Find where the given text appears and provide that cell's center as [X, Y] coordinate. 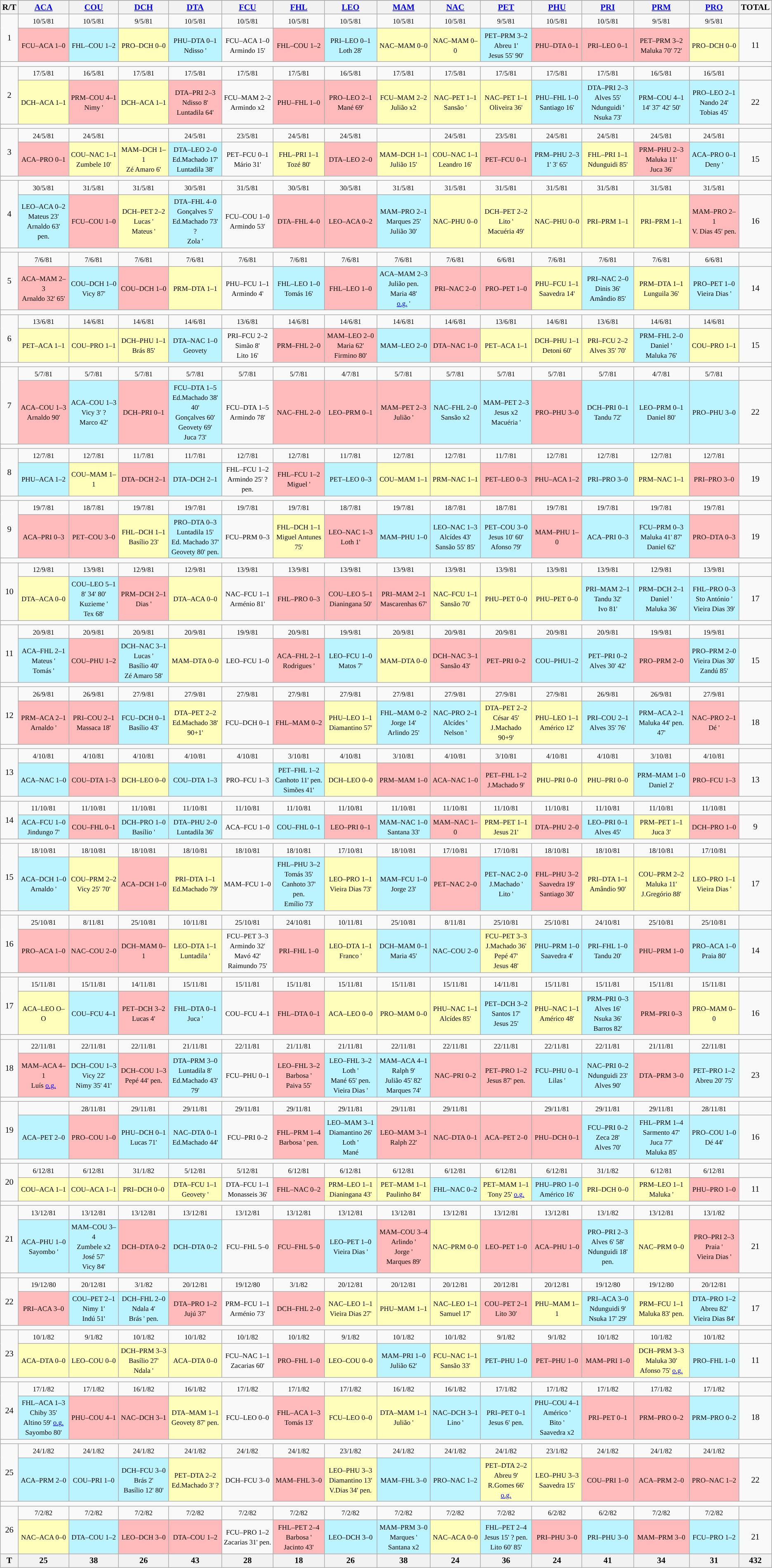
MAM–DCH 1–1Zé Amaro 6' [144, 159]
PHU–NAC 1–1Alcídes 85' [455, 1013]
DTA–PRM 3–0 [661, 1075]
FCU–COU 1–0Armindo 53' [247, 221]
LEO–PRO 1–1Vieira Dias ' [714, 884]
FCU–PRO 1–2 [714, 1537]
DTA–FCU 1–1Monasseis 36' [247, 1189]
DCH–NAC 3–1Lucas 'Basílio 40'Zé Amaro 58' [144, 661]
COU–NAC 1–1Zumbele 10' [94, 159]
NAC–LEO 1–1Samuel 17' [455, 1308]
43 [195, 1561]
FCU–PET 3–3Armindo 32'Mavó 42'Raimundo 75' [247, 951]
PRM–PHU 2–3 1' 3' 65' [557, 159]
FHL–PRM 1–4Sarmento 47'Juca 77'Maluka 85' [661, 1137]
DTA–FCU 1–1Geovety ' [195, 1189]
DCH–COU 1–3Vicy 22'Nimy 35' 41' [94, 1075]
PRO–COU 1–0 [94, 1137]
DCH [144, 7]
DCH–FHL 2–0 [299, 1308]
NAC–FHL 2–0 [299, 412]
ACA–PHU 1–0 [557, 1247]
PRI–DTA 1–1Amândio 90' [608, 884]
NAC–PET 1–1Sansão ' [455, 102]
PRI–LEO 0–1 [608, 45]
DTA–PRM 3–0Luntadila 8'Ed.Machado 43' 79' [195, 1075]
COU–DCH 1–0 [144, 288]
COU–PET 2–1Nimy 1'Indú 51' [94, 1308]
COU–LEO 5–1Dianingana 50' [351, 598]
FHL–DCH 1–1Miguel Antunes 75' [299, 536]
36 [506, 1561]
DCH–FHL 2–0Ndala 4'Brás ' pen. [144, 1308]
FHL–PET 2–4Jesus 15' ? pen.Lito 60' 85' [506, 1537]
FHL–PHU 3–2Tomás 35'Canhoto 37' pen.Emílio 73' [299, 884]
PET–FHL 1–2J.Machado 9' [506, 780]
NAC–DTA 0–1 [455, 1137]
PRI–DTA 1–1Ed.Machado 79' [195, 884]
PRI–MAM 2–1Tandu 32'Ivo 81' [608, 598]
DCH–PET 2–2Lucas 'Mateus ' [144, 221]
12 [9, 716]
FHL–PET 2–4Barbosa 'Jacinto 43' [299, 1537]
PRM–COU 4–1 14' 37' 42' 50' [661, 102]
DTA–PRI 2–3Alves 55'Ndunguidi 'Nsuka 73' [608, 102]
LEO–PHU 3–3Saavedra 15' [557, 1480]
PRO–PET 1–0Vieira Dias ' [714, 288]
LEO–MAM 3–1Ralph 22' [404, 1137]
NAC–PET 1–1Oliveira 36' [506, 102]
NAC–FHL 2–0Sansão x2 [455, 412]
28 [247, 1561]
PET–DTA 2–2Ed.Machado 3' ? [195, 1480]
FHL–LEO 1–0 [351, 288]
MAM–COU 3–4Arlindo 'Jorge 'Marques 89' [404, 1247]
LEO–FCU 1–0 [247, 661]
PET–DCH 3–2Santos 17'Jesus 25' [506, 1013]
DTA–NAC 1–0Geovety [195, 345]
PET–DCH 3–2Lucas 4' [144, 1013]
PHU [557, 7]
LEO–PRI 0–1Alves 45' [608, 827]
LEO–FCU 1–0Matos 7' [351, 661]
PRI–FHL 1–0 [299, 951]
DCH–FCU 3–0 [247, 1480]
DCH–MAM 0–1 [144, 951]
PRM–FHL 2–0 [299, 345]
NAC–PRI 0–2Ndunguidi 23'Alves 90' [608, 1075]
LEO–PHU 3–3Diamantino 13'V.Dias 34' pen. [351, 1480]
NAC–DTA 0–1Ed.Machado 44' [195, 1137]
FCU–ACA 1–0Armindo 15' [247, 45]
FCU–ACA 1–0 [43, 45]
LEO–NAC 1–3Alcídes 43'Sansão 55' 85' [455, 536]
ACA–PHU 1–0Sayombo ' [43, 1247]
MAM–ACA 4–1Luís o.g. [43, 1075]
FHL–PRI 1–1Tozé 80' [299, 159]
PHU–DTA 0–1 [557, 45]
PRI [608, 7]
LEO–PET 1–0Vieira Dias ' [351, 1247]
PRI–COU 2–1Massaca 18' [94, 723]
6 [9, 338]
PET–FCU 0–1 [506, 159]
DTA–NAC 1–0 [455, 345]
DCH–PRO 1–0Basílio ' [144, 827]
FCU–PRM 0–3 [247, 536]
DTA–FHL 4–0Gonçalves 5'Ed.Machado 73' ?Zola ' [195, 221]
PET–PRM 3–2Maluka 70' 72' [661, 45]
COU–PRM 2–2Maluka 11'J.Gregório 88' [661, 884]
MAM–COU 3–4Zumbele x2José 57'Vicy 84' [94, 1247]
FCU–PRI 0–2 [247, 1137]
DCH–PRM 3–3Maluka 30'Afonso 75' o.g. [661, 1360]
7 [9, 405]
PRI–ACA 3–0 [43, 1308]
COU–PHU 1–2 [94, 661]
LEO–PRO 1–1Vieira Dias 73' [351, 884]
PRO–PRM 2–0 [661, 661]
FCU–NAC 1–1Sansão 33' [455, 1360]
PRM–LEO 1–1Maluka ' [661, 1189]
COU–LEO 5–1 8' 34' 80'Kuzieme 'Tex 68' [94, 598]
DTA [195, 7]
ACA–MAM 2–3Arnaldo 32' 65' [43, 288]
PHU–NAC 1–1Américo 48' [557, 1013]
DCH–PRI 0–1 [144, 412]
PHU–FHL 1–0 [299, 102]
DTA–MAM 1–1Julião ' [404, 1418]
PRM–PET 1–1Juca 3' [661, 827]
PRI–FCU 2–2Simão 8'Lito 16' [247, 345]
LEO [351, 7]
FHL–DTA 0–1Juca ' [195, 1013]
NAC–DCH 3–1 [144, 1418]
DCH–PRO 1–0 [714, 827]
PHU–PRO 1–0Américo 16' [557, 1189]
FCU–PRO 1–2Zacarias 31' pen. [247, 1537]
PET–NAC 2–0J.Machado 'Lito ' [506, 884]
DTA–LEO 2–0 [351, 159]
PET–COU 3–0 [94, 536]
NAC–PRO 2–1Dé ' [714, 723]
PET–PRI 0–2Alves 30' 42' [608, 661]
ACA–LEO O–O [43, 1013]
ACA–LEO 0–0 [351, 1013]
1 [9, 38]
LEO–ACA 0–2Mateus 23'Arnaldo 63' pen. [43, 221]
MAM–FCU 1–0 [247, 884]
MAM–NAC 1–0Santana 33' [404, 827]
DTA–PET 2–2César 45'J.Machado 90+9' [506, 723]
PRM–DCH 2–1Dias ' [144, 598]
FHL–FCU 1–2Armindo 25' ? pen. [247, 479]
PET [506, 7]
PHU–LEO 1–1Américo 12' [557, 723]
DCH–FCU 3–0Brás 2'Basílio 12' 80' [144, 1480]
PHU–COU 4–1 [94, 1418]
PRM–DCH 2–1Daniel 'Maluka 36' [661, 598]
NAC–PRI 0–2 [455, 1075]
PHU–FCU 1–1Armindo 4' [247, 288]
PHU–DCH 0–1Lucas 71' [144, 1137]
PHU–FHL 1–0Santiago 16' [557, 102]
PRI–FCU 2–2Alves 35' 70' [608, 345]
PHU–DTA 0–1Ndisso ' [195, 45]
LEO–PRM 0–1 [351, 412]
FHL–MAM 0–2Jorge 14'Arlindo 25' [404, 723]
LEO–PRM 0–1Daniel 80' [661, 412]
FCU–NAC 1–1Zacarias 60' [247, 1360]
PRM–PET 1–1Jesus 21' [506, 827]
COU–NAC 1–1Leandro 16' [455, 159]
R/T [9, 7]
FHL–PRM 1–4Barbosa ' pen. [299, 1137]
PRO–ACA 1–0Praia 80' [714, 951]
PRO–COU 1–0Dé 44' [714, 1137]
FHL–PHU 3–2Saavedra 19'Santiago 30' [557, 884]
PET–COU 3–0Jesus 10' 60'Afonso 79' [506, 536]
LEO–DTA 1–1Luntadila ' [195, 951]
PRM–FCU 1–1Maluka 83' pen. [661, 1308]
PRM–PHU 2–3Maluka 11'Juca 36' [661, 159]
10 [9, 592]
PRM [661, 7]
ACA–FCU 1–0 [247, 827]
DCH–COU 1–3Pepé 44' pen. [144, 1075]
MAM–PRI 1–0 [608, 1360]
PRO–PRM 2–0Vieira Dias 30'Zandú 85' [714, 661]
FCU–DTA 1–5Armindo 78' [247, 412]
LEO–FHL 3–2Barbosa 'Paiva 55' [299, 1075]
FHL–ACA 1–3Chiby 35'Altino 59' o.g.Sayombo 80' [43, 1418]
NAC [455, 7]
PET–FHL 1–2Canhoto 11' pen.Simões 41' [299, 780]
PRM–PRI 0–3 [661, 1013]
PRI–PET 0–1 [608, 1418]
FCU–DTA 1–5Ed.Machado 38' 40'Gonçalves 60'Geovety 69'Juca 73' [195, 412]
MAM–NAC 1–0 [455, 827]
PRO–ACA 1–0 [43, 951]
LEO–DTA 1–1Franco ' [351, 951]
NAC–FCU 1–1Sansão 70' [455, 598]
NAC–LEO 1–1Vieira Dias 27' [351, 1308]
COU [94, 7]
FHL [299, 7]
DCH–PRI 0–1Tandu 72' [608, 412]
PET–NAC 2–0 [455, 884]
FCU–PHU 0–1Lilas ' [557, 1075]
NAC–PRO 2–1Alcídes 'Nelson ' [455, 723]
PHU–PRM 1–0 [661, 951]
FCU–MAM 2–2Julião x2 [404, 102]
PRO–LEO 2–1Nando 24'Tobias 45' [714, 102]
ACA–COU 1–3Vicy 3' ?Marco 42' [94, 412]
FHL–PRO 0–3Sto António 'Vieira Dias 39' [714, 598]
FCU–MAM 2–2Armindo x2 [247, 102]
DCH–NAC 3–1Sansão 43' [455, 661]
NAC–DCH 3–1Lino ' [455, 1418]
31 [714, 1561]
COU–PET 2–1Lito 30' [506, 1308]
PET–PRO 1–2Abreu 20' 75' [714, 1075]
FCU–DCH 0–1Basílio 43' [144, 723]
3 [9, 152]
FCU [247, 7]
PHU–DCH 0–1 [557, 1137]
COU–DCH 1–0Vicy 87' [94, 288]
PRI–MAM 2–1Mascarenhas 67' [404, 598]
DTA–PRO 1–2Jujú 37' [195, 1308]
DTA–PRI 2–3Ndisso 8'Luntadila 64' [195, 102]
2 [9, 95]
ACA–DCH 1–0Arnaldo ' [43, 884]
FHL–PRO 0–3 [299, 598]
FCU–PHU 0–1 [247, 1075]
MAM–LEO 2–0 [404, 345]
ACA–MAM 2–3Julião pen.Maria 48'o.g. ' [404, 288]
PET–MAM 1–1Paulinho 84' [404, 1189]
PRO–PRI 2–3Alves 6' 58'Ndunguidi 18' pen. [608, 1247]
ACA–FHL 2–1Mateus 'Tomás ' [43, 661]
PRM–ACA 2–1Arnaldo ' [43, 723]
PRI–ACA 3–0Ndunguidi 9'Nsuka 17' 29' [608, 1308]
PRO–LEO 2–1Mané 69' [351, 102]
NAC–FCU 1–1Arménio 81' [247, 598]
PRM–MAM 1–0 [404, 780]
DCH–PHU 1–1Detoni 60' [557, 345]
PHU–COU 4–1Américo 'Bito 'Saavedra x2 [557, 1418]
PET–PRO 1–2Jesus 87' pen. [506, 1075]
PRI–NAC 2–0 [455, 288]
PRI–FHL 1–0Tandu 20' [608, 951]
T [9, 1561]
MAM–FCU 1–0Jorge 23' [404, 884]
PRM–DTA 1–1 [195, 288]
TOTAL [756, 7]
4 [9, 215]
PRM–MAM 1–0Daniel 2' [661, 780]
PRI–LEO 0–1Loth 28' [351, 45]
PHU–PRM 1–0Saavedra 4' [557, 951]
FHL–FCU 1–2Miguel ' [299, 479]
FCU–PET 3–3J.Machado 36'Pepé 47'Jesus 48' [506, 951]
DCH–PRM 3–3Basílio 27'Ndala ' [144, 1360]
8 [9, 472]
PRO–PET 1–0 [506, 288]
FHL–LEO 1–0Tomás 16' [299, 288]
PET–PRM 3–2Abreu 1'Jesus 55' 90' [506, 45]
COU–PRM 2–2Vicy 25' 70' [94, 884]
FCU–COU 1–0 [94, 221]
PHU–FCU 1–1Saavedra 14' [557, 288]
MAM–LEO 2–0Maria 62'Firmino 80' [351, 345]
MAM–PRO 2–1V. Dias 45' pen. [714, 221]
MAM–PRM 3–0Marques 'Santana x2 [404, 1537]
PHU–PRO 1–0 [714, 1189]
PET–MAM 1–1Tony 25' o.g. [506, 1189]
LEO–NAC 1–3Loth 1' [351, 536]
ACA–PRO 0–1 [43, 159]
PRM–PRI 0–3Alves 16'Nsuka 36'Barros 82' [608, 1013]
LEO–PRI 0–1 [351, 827]
432 [756, 1561]
MAM–PRM 3–0 [661, 1537]
MAM–PRO 2–1Marques 25'Julião 30' [404, 221]
DTA–PHU 2–0 [557, 827]
DTA–LEO 2–0Ed.Machado 17'Luntadila 38' [195, 159]
20 [9, 1183]
5 [9, 281]
DTA–PHU 2–0Luntadila 36' [195, 827]
PET–DTA 2–2Abreu 9'R.Gomes 66' o.g. [506, 1480]
LEO–FHL 3–2Loth 'Mané 65' pen.Vieira Dias ' [351, 1075]
LEO–ACA 0–2 [351, 221]
PRO–DTA 0–3 [714, 536]
34 [661, 1561]
DCH–PET 2–2Lito 'Macuéria 49' [506, 221]
PRI–NAC 2–0Dinis 36'Amândio 85' [608, 288]
FHL–DCH 1–1Basílio 23' [144, 536]
ACA–PRO 0–1Deny ' [714, 159]
ACA [43, 7]
MAM [404, 7]
PRM–FHL 2–0Daniel 'Maluka 76' [661, 345]
PHU–LEO 1–1Diamantino 57' [351, 723]
PET–PRI 0–2 [506, 661]
PRM–FCU 1–1Arménio 73' [247, 1308]
MAM–PRI 1–0Julião 62' [404, 1360]
FCU–PRI 0–2Zeca 28'Alves 70' [608, 1137]
MAM–ACA 4–1Ralph 9'Julião 45' 82'Marques 74' [404, 1075]
FHL–MAM 0–2 [299, 723]
MAM–DCH 1–1Julião 15' [404, 159]
PRI–COU 2–1Alves 35' 76' [608, 723]
DTA–MAM 1–1Geovety 87' pen. [195, 1418]
PRM–ACA 2–1Maluka 44' pen. 47' [661, 723]
MAM–PET 2–3Julião ' [404, 412]
ACA–DCH 1–0 [144, 884]
PRM–COU 4–1Nimy ' [94, 102]
ACA–COU 1–3Arnaldo 90' [43, 412]
PRO–DTA 0–3Luntadila 15'Ed. Machado 37'Geovety 80' pen. [195, 536]
LEO–MAM 3–1Diamantino 26'Loth 'Mané [351, 1137]
DTA–PRO 1–2Abreu 82'Vieira Dias 84' [714, 1308]
FCU–PRM 0–3Maluka 41' 87'Daniel 62' [661, 536]
PRO–PRI 2–3Praia 'Vieira Dias ' [714, 1247]
41 [608, 1561]
PRI–PET 0–1Jesus 6' pen. [506, 1418]
DTA–PET 2–2Ed.Machado 38' 90+1' [195, 723]
FCU–DCH 0–1 [247, 723]
FHL–PRI 1–1Ndunguidi 85' [608, 159]
ACA–FHL 2–1Rodrigues ' [299, 661]
PRO [714, 7]
DCH–MAM 0–1Maria 45' [404, 951]
MAM–PET 2–3Jesus x2Macuéria ' [506, 412]
PRM–DTA 1–1Lunguila 36' [661, 288]
DCH–PHU 1–1Brás 85' [144, 345]
FHL–ACA 1–3Tomás 13' [299, 1418]
PRM–LEO 1–1Dianingana 43' [351, 1189]
ACA–FCU 1–0Jindungo 7' [43, 827]
FHL–DTA 0–1 [299, 1013]
PET–FCU 0–1Mário 31' [247, 159]
DTA–FHL 4–0 [299, 221]
LEO–PET 1–0 [506, 1247]
COU–PHU1–2 [557, 661]
